Identify which cell holds the provided text, then report its (X, Y) central coordinate. 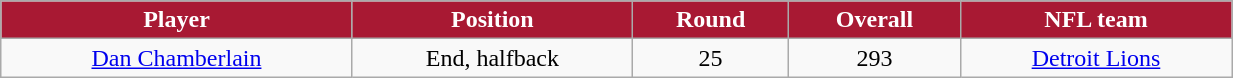
End, halfback (492, 58)
Dan Chamberlain (176, 58)
NFL team (1096, 20)
Overall (875, 20)
Round (711, 20)
Position (492, 20)
293 (875, 58)
25 (711, 58)
Player (176, 20)
Detroit Lions (1096, 58)
